Scan for the cell matching the given text and deliver its [x, y] coordinate at center. 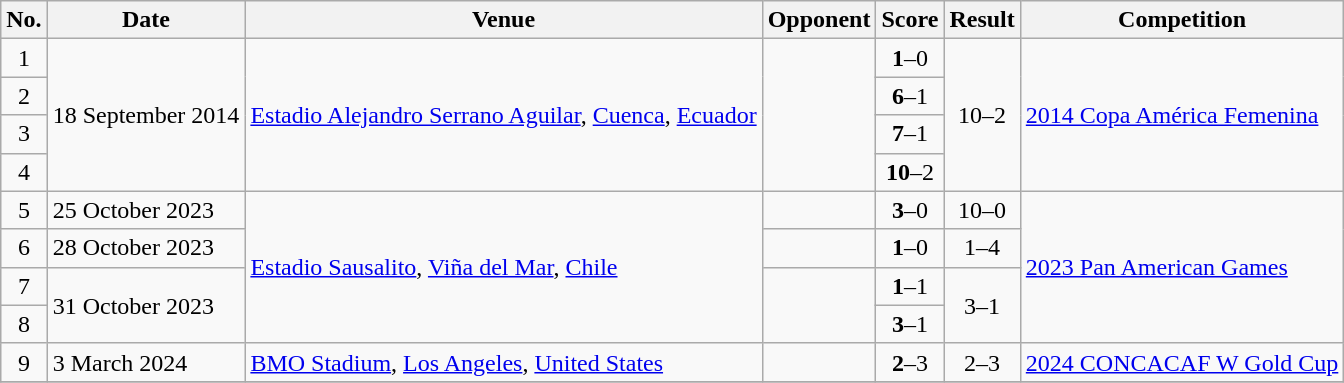
6–1 [910, 96]
5 [24, 210]
2023 Pan American Games [1182, 267]
3–0 [910, 210]
Date [146, 20]
Result [982, 20]
Competition [1182, 20]
7 [24, 286]
2024 CONCACAF W Gold Cup [1182, 362]
18 September 2014 [146, 115]
25 October 2023 [146, 210]
9 [24, 362]
1–1 [910, 286]
No. [24, 20]
2014 Copa América Femenina [1182, 115]
10–0 [982, 210]
4 [24, 172]
6 [24, 248]
3 [24, 134]
Venue [504, 20]
Score [910, 20]
7–1 [910, 134]
1–4 [982, 248]
8 [24, 324]
31 October 2023 [146, 305]
3 March 2024 [146, 362]
1 [24, 58]
28 October 2023 [146, 248]
Estadio Sausalito, Viña del Mar, Chile [504, 267]
2 [24, 96]
Opponent [819, 20]
Estadio Alejandro Serrano Aguilar, Cuenca, Ecuador [504, 115]
BMO Stadium, Los Angeles, United States [504, 362]
